Find where the given text appears and provide that cell's center as (x, y) coordinate. 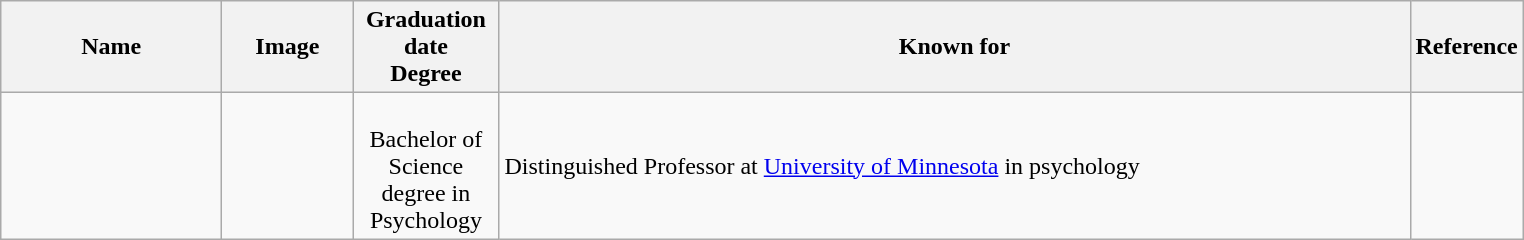
Image (288, 47)
Distinguished Professor at University of Minnesota in psychology (954, 166)
Name (112, 47)
Graduation dateDegree (426, 47)
Bachelor of Science degree in Psychology (426, 166)
Known for (954, 47)
Reference (1466, 47)
